Detect which cell encompasses the target text, then output its [x, y] center coordinate. 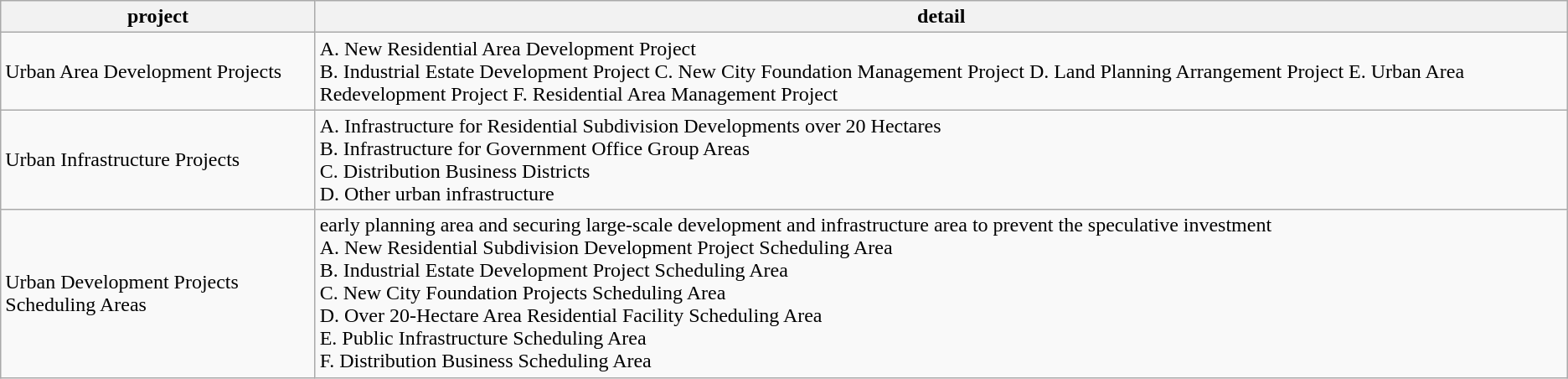
Urban Development Projects Scheduling Areas [157, 293]
Urban Area Development Projects [157, 71]
Urban Infrastructure Projects [157, 159]
detail [941, 17]
project [157, 17]
